Search for the cell housing the specified text and yield its (x, y) center coordinate. 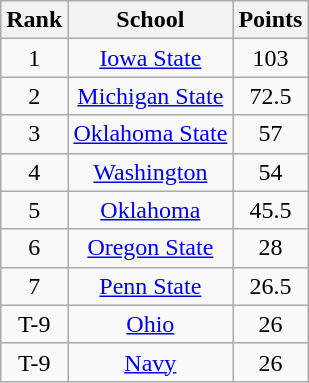
Points (270, 20)
Penn State (150, 286)
6 (34, 248)
4 (34, 172)
54 (270, 172)
2 (34, 96)
Oklahoma State (150, 134)
26.5 (270, 286)
Rank (34, 20)
Michigan State (150, 96)
5 (34, 210)
45.5 (270, 210)
School (150, 20)
3 (34, 134)
103 (270, 58)
Iowa State (150, 58)
Oregon State (150, 248)
1 (34, 58)
72.5 (270, 96)
28 (270, 248)
7 (34, 286)
Oklahoma (150, 210)
Washington (150, 172)
Navy (150, 362)
57 (270, 134)
Ohio (150, 324)
